Search for the cell housing the specified text and yield its (x, y) center coordinate. 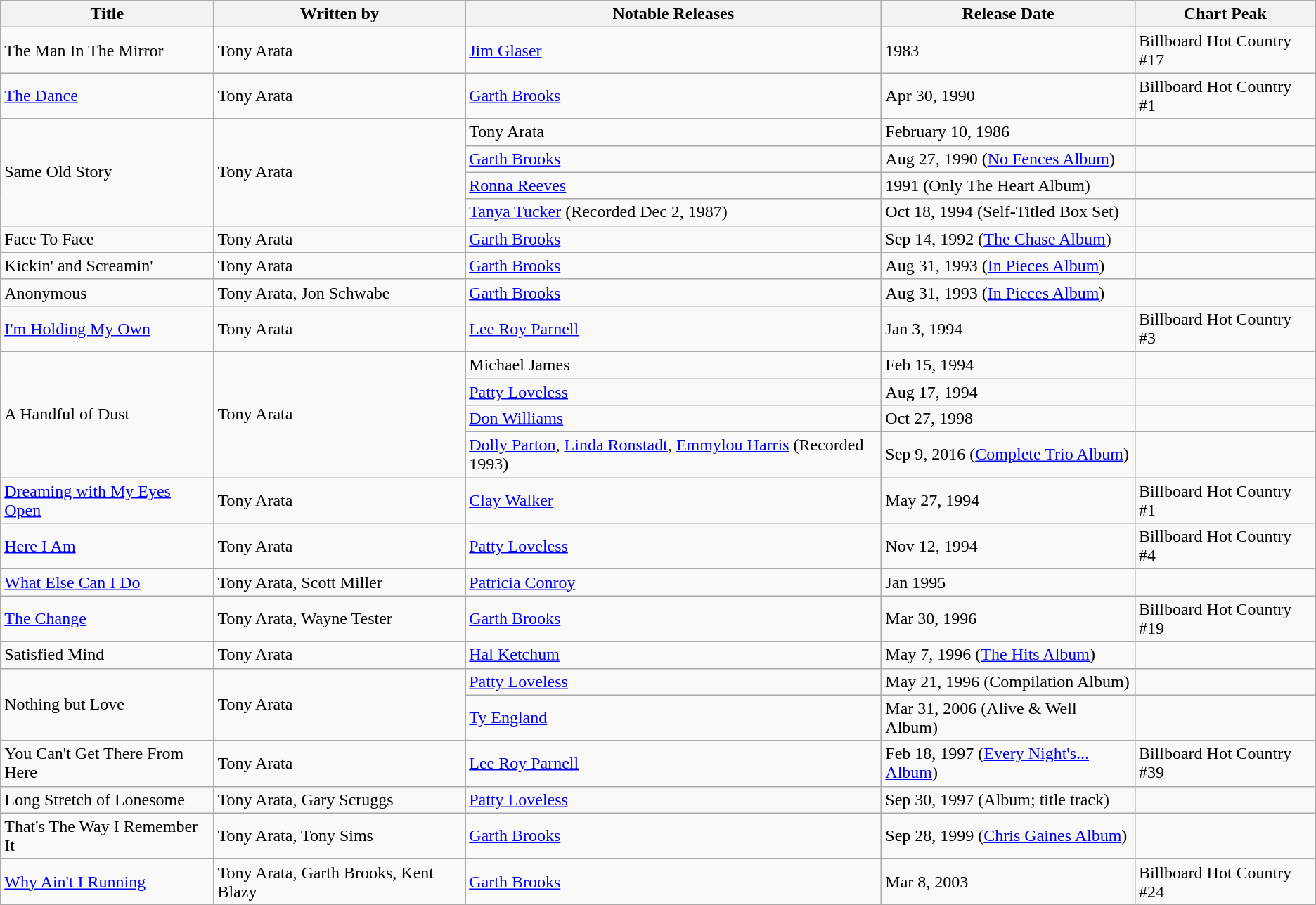
Aug 17, 1994 (1008, 391)
Mar 31, 2006 (Alive & Well Album) (1008, 718)
Notable Releases (673, 14)
Feb 18, 1997 (Every Night's... Album) (1008, 763)
Ty England (673, 718)
Jim Glaser (673, 51)
Dreaming with My Eyes Open (107, 500)
1991 (Only The Heart Album) (1008, 185)
Jan 3, 1994 (1008, 329)
Here I Am (107, 547)
May 7, 1996 (The Hits Album) (1008, 655)
Billboard Hot Country #39 (1225, 763)
Michael James (673, 365)
The Dance (107, 96)
Don Williams (673, 419)
What Else Can I Do (107, 582)
Aug 27, 1990 (No Fences Album) (1008, 159)
May 27, 1994 (1008, 500)
Oct 27, 1998 (1008, 419)
Mar 8, 2003 (1008, 881)
Written by (340, 14)
You Can't Get There From Here (107, 763)
Dolly Parton, Linda Ronstadt, Emmylou Harris (Recorded 1993) (673, 455)
Apr 30, 1990 (1008, 96)
A Handful of Dust (107, 415)
Billboard Hot Country #3 (1225, 329)
Sep 30, 1997 (Album; title track) (1008, 800)
Patricia Conroy (673, 582)
I'm Holding My Own (107, 329)
February 10, 1986 (1008, 132)
The Change (107, 618)
Jan 1995 (1008, 582)
Mar 30, 1996 (1008, 618)
Tony Arata, Wayne Tester (340, 618)
Sep 28, 1999 (Chris Gaines Album) (1008, 836)
Tony Arata, Jon Schwabe (340, 292)
Release Date (1008, 14)
Billboard Hot Country #17 (1225, 51)
Same Old Story (107, 172)
Billboard Hot Country #24 (1225, 881)
Chart Peak (1225, 14)
Sep 9, 2016 (Complete Trio Album) (1008, 455)
Anonymous (107, 292)
Hal Ketchum (673, 655)
Oct 18, 1994 (Self-Titled Box Set) (1008, 212)
Tanya Tucker (Recorded Dec 2, 1987) (673, 212)
The Man In The Mirror (107, 51)
Clay Walker (673, 500)
Kickin' and Screamin' (107, 266)
Ronna Reeves (673, 185)
Billboard Hot Country #4 (1225, 547)
Tony Arata, Garth Brooks, Kent Blazy (340, 881)
Feb 15, 1994 (1008, 365)
Tony Arata, Gary Scruggs (340, 800)
Why Ain't I Running (107, 881)
Nothing but Love (107, 704)
That's The Way I Remember It (107, 836)
Tony Arata, Scott Miller (340, 582)
Tony Arata, Tony Sims (340, 836)
Billboard Hot Country #19 (1225, 618)
May 21, 1996 (Compilation Album) (1008, 682)
Satisfied Mind (107, 655)
Sep 14, 1992 (The Chase Album) (1008, 239)
Face To Face (107, 239)
Title (107, 14)
Nov 12, 1994 (1008, 547)
Long Stretch of Lonesome (107, 800)
1983 (1008, 51)
